From the cell containing the given text, extract its center point as (X, Y) coordinate. 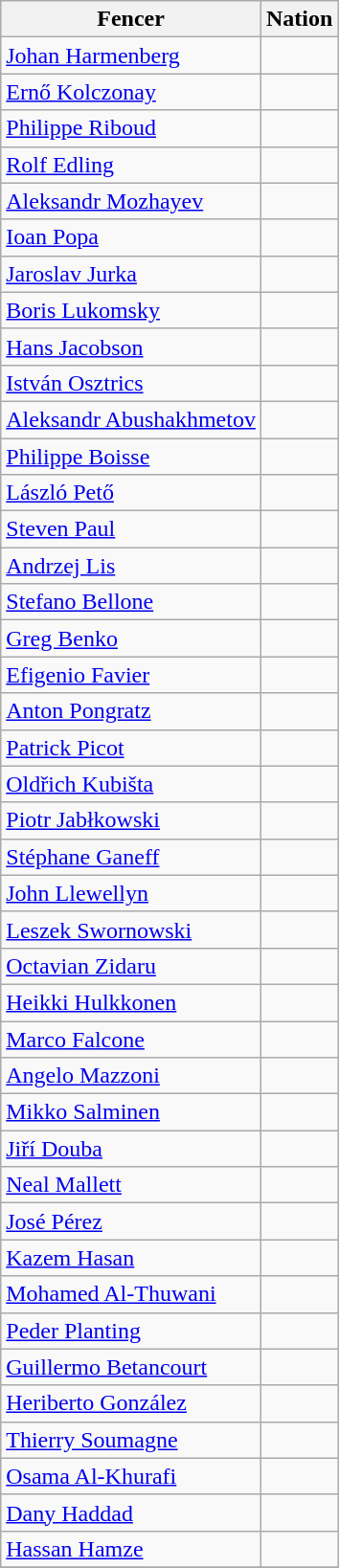
Hassan Hamze (131, 1549)
Kazem Hasan (131, 1258)
Osama Al-Khurafi (131, 1476)
Octavian Zidaru (131, 966)
Thierry Soumagne (131, 1440)
José Pérez (131, 1221)
Fencer (131, 19)
Greg Benko (131, 638)
Jiří Douba (131, 1149)
Efigenio Favier (131, 675)
Dany Haddad (131, 1512)
Mikko Salminen (131, 1112)
Stefano Bellone (131, 602)
Oldřich Kubišta (131, 784)
Boris Lukomsky (131, 310)
John Llewellyn (131, 893)
Philippe Riboud (131, 128)
Neal Mallett (131, 1185)
Patrick Picot (131, 748)
Marco Falcone (131, 1039)
Heikki Hulkkonen (131, 1002)
Anton Pongratz (131, 711)
Steven Paul (131, 529)
Mohamed Al-Thuwani (131, 1294)
Leszek Swornowski (131, 930)
Peder Planting (131, 1331)
Angelo Mazzoni (131, 1076)
Guillermo Betancourt (131, 1367)
Andrzej Lis (131, 566)
Nation (299, 19)
Johan Harmenberg (131, 56)
Hans Jacobson (131, 347)
Ernő Kolczonay (131, 92)
Aleksandr Mozhayev (131, 201)
István Osztrics (131, 383)
László Pető (131, 493)
Jaroslav Jurka (131, 274)
Rolf Edling (131, 165)
Aleksandr Abushakhmetov (131, 419)
Philippe Boisse (131, 457)
Piotr Jabłkowski (131, 820)
Heriberto González (131, 1403)
Stéphane Ganeff (131, 857)
Ioan Popa (131, 237)
